Provide the [x, y] coordinate of the cell's center where the given text is located.  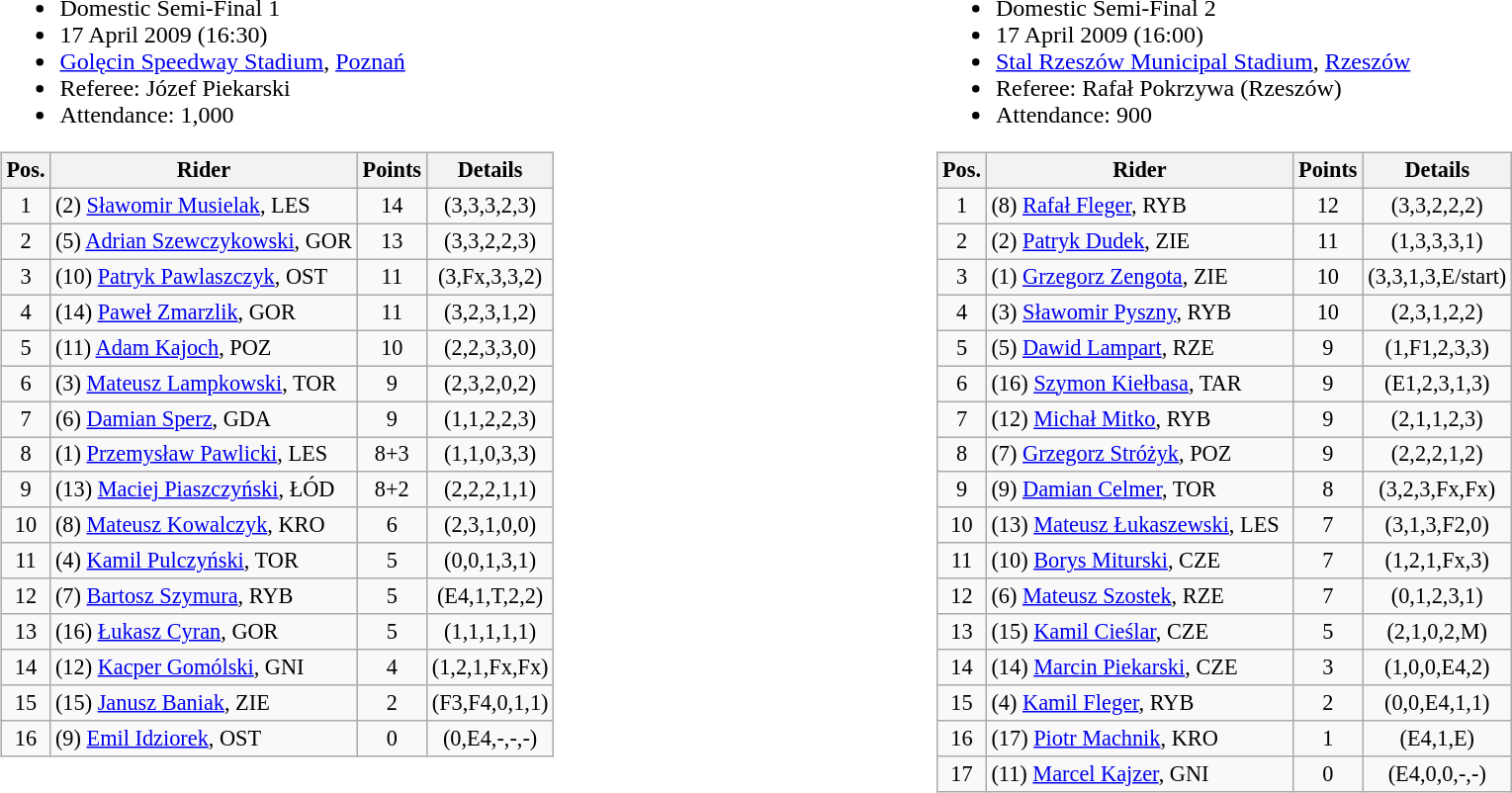
(3) Sławomir Pyszny, RYB [1139, 312]
(8) Mateusz Kowalczyk, KRO [204, 525]
(F3,F4,0,1,1) [490, 703]
(E1,2,3,1,3) [1437, 384]
(E4,1,E) [1437, 739]
(15) Kamil Cieślar, CZE [1139, 632]
(E4,0,0,-,-) [1437, 774]
(0,1,2,3,1) [1437, 596]
(9) Emil Idziorek, OST [204, 739]
(1,3,3,3,1) [1437, 241]
(3,2,3,1,2) [490, 312]
(3,3,2,2,3) [490, 241]
(15) Janusz Baniak, ZIE [204, 703]
(3,3,2,2,2) [1437, 206]
(3,1,3,F2,0) [1437, 525]
(3,Fx,3,3,2) [490, 277]
(6) Damian Sperz, GDA [204, 419]
(2,3,1,2,2) [1437, 312]
(7) Grzegorz Stróżyk, POZ [1139, 455]
(1) Przemysław Pawlicki, LES [204, 455]
(5) Dawid Lampart, RZE [1139, 348]
(10) Borys Miturski, CZE [1139, 561]
(0,0,E4,1,1) [1437, 703]
(5) Adrian Szewczykowski, GOR [204, 241]
(4) Kamil Pulczyński, TOR [204, 561]
(2,1,0,2,M) [1437, 632]
(7) Bartosz Szymura, RYB [204, 596]
(2,2,2,1,1) [490, 489]
(3,3,1,3,E/start) [1437, 277]
(6) Mateusz Szostek, RZE [1139, 596]
(2,2,2,1,2) [1437, 455]
(3,2,3,Fx,Fx) [1437, 489]
(E4,1,T,2,2) [490, 596]
8+2 [392, 489]
(1,1,0,3,3) [490, 455]
(16) Łukasz Cyran, GOR [204, 632]
(3) Mateusz Lampkowski, TOR [204, 384]
17 [961, 774]
(3,3,3,2,3) [490, 206]
(1) Grzegorz Zengota, ZIE [1139, 277]
(14) Marcin Piekarski, CZE [1139, 667]
(2,3,2,0,2) [490, 384]
(10) Patryk Pawlaszczyk, OST [204, 277]
8+3 [392, 455]
(1,2,1,Fx,Fx) [490, 667]
(1,0,0,E4,2) [1437, 667]
(16) Szymon Kiełbasa, TAR [1139, 384]
(11) Adam Kajoch, POZ [204, 348]
(1,1,1,1,1) [490, 632]
(14) Paweł Zmarzlik, GOR [204, 312]
(11) Marcel Kajzer, GNI [1139, 774]
(1,2,1,Fx,3) [1437, 561]
(4) Kamil Fleger, RYB [1139, 703]
(1,1,2,2,3) [490, 419]
(0,E4,-,-,-) [490, 739]
(2) Sławomir Musielak, LES [204, 206]
(2,1,1,2,3) [1437, 419]
(13) Mateusz Łukaszewski, LES [1139, 525]
(1,F1,2,3,3) [1437, 348]
(8) Rafał Fleger, RYB [1139, 206]
(12) Kacper Gomólski, GNI [204, 667]
(0,0,1,3,1) [490, 561]
(2) Patryk Dudek, ZIE [1139, 241]
(17) Piotr Machnik, KRO [1139, 739]
(9) Damian Celmer, TOR [1139, 489]
(2,3,1,0,0) [490, 525]
(2,2,3,3,0) [490, 348]
(12) Michał Mitko, RYB [1139, 419]
(13) Maciej Piaszczyński, ŁÓD [204, 489]
